Output the (X, Y) coordinate of the center of the cell containing the given text.  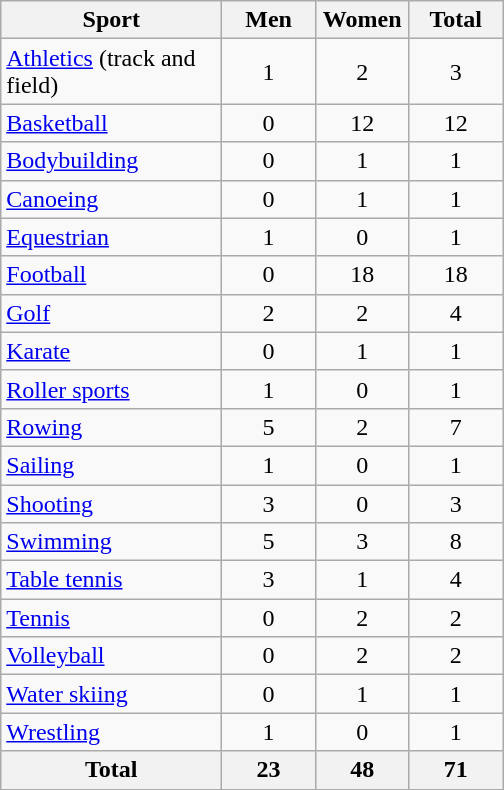
23 (269, 770)
Water skiing (112, 694)
Football (112, 275)
Basketball (112, 123)
Wrestling (112, 732)
Golf (112, 313)
Rowing (112, 427)
Roller sports (112, 389)
Tennis (112, 618)
Equestrian (112, 237)
8 (456, 542)
71 (456, 770)
Swimming (112, 542)
Canoeing (112, 199)
Karate (112, 351)
Table tennis (112, 580)
7 (456, 427)
Women (362, 20)
Bodybuilding (112, 161)
Athletics (track and field) (112, 72)
Volleyball (112, 656)
Shooting (112, 503)
Sport (112, 20)
Men (269, 20)
48 (362, 770)
Sailing (112, 465)
